Provide the (x, y) coordinate of the cell's center where the given text is located.  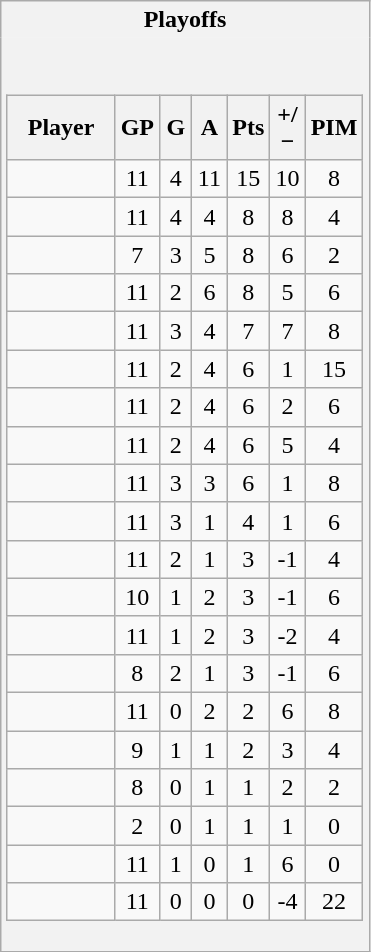
Playoffs (185, 20)
Pts (248, 128)
PIM (334, 128)
G (175, 128)
A (210, 128)
-4 (288, 902)
22 (334, 902)
9 (137, 750)
-2 (288, 635)
GP (137, 128)
Player (61, 128)
+/− (288, 128)
